Search for the cell housing the specified text and yield its (x, y) center coordinate. 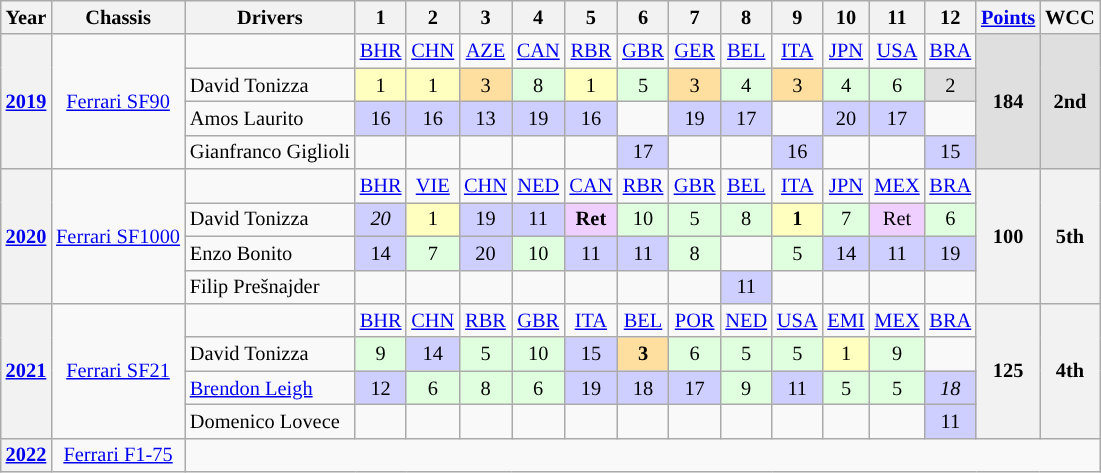
Amos Laurito (270, 118)
2022 (26, 455)
Year (26, 17)
GER (695, 51)
2019 (26, 102)
Chassis (118, 17)
5th (1070, 236)
2020 (26, 236)
2nd (1070, 102)
Gianfranco Giglioli (270, 152)
EMI (846, 320)
Ferrari F1-75 (118, 455)
VIE (432, 186)
AZE (486, 51)
Ferrari SF90 (118, 102)
4th (1070, 370)
WCC (1070, 17)
Filip Prešnajder (270, 287)
Brendon Leigh (270, 388)
100 (1008, 236)
Enzo Bonito (270, 253)
Domenico Lovece (270, 421)
184 (1008, 102)
Points (1008, 17)
Drivers (270, 17)
POR (695, 320)
Ferrari SF1000 (118, 236)
2021 (26, 370)
125 (1008, 370)
Ferrari SF21 (118, 370)
13 (486, 118)
